Determine the (x, y) coordinate at the center of the cell enclosing the given text.  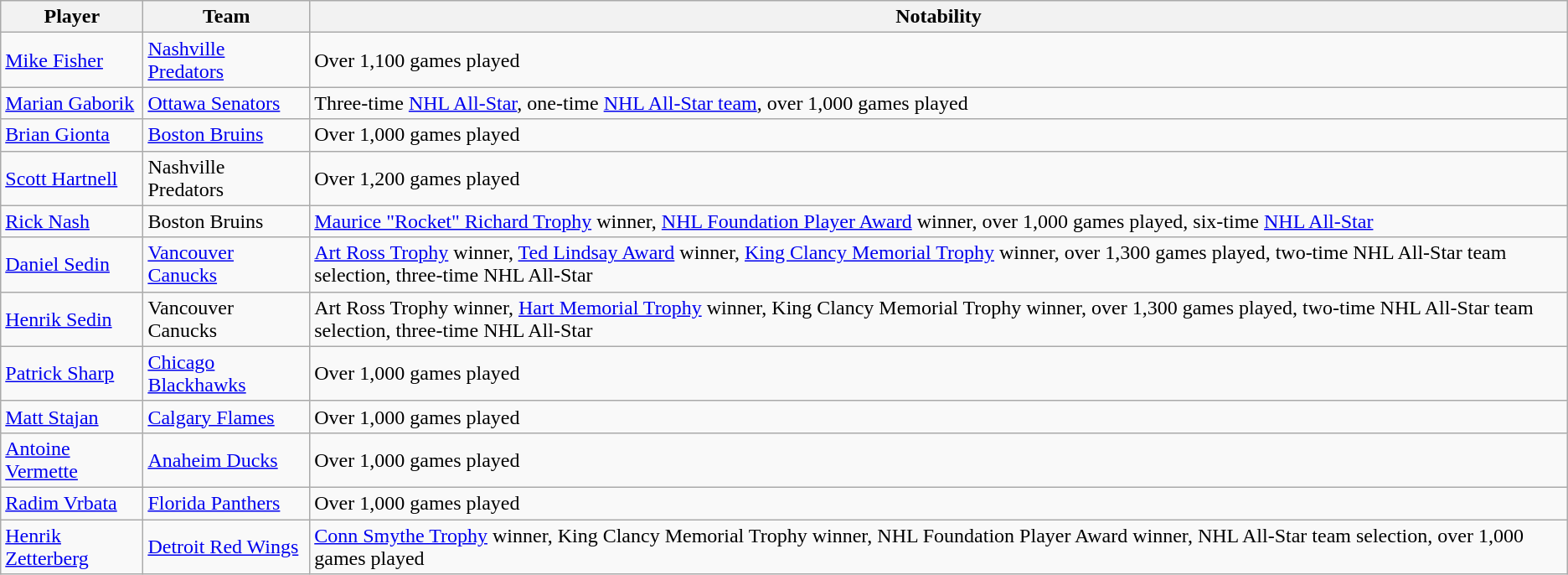
Maurice "Rocket" Richard Trophy winner, NHL Foundation Player Award winner, over 1,000 games played, six-time NHL All-Star (939, 221)
Radim Vrbata (72, 503)
Over 1,200 games played (939, 178)
Henrik Sedin (72, 319)
Anaheim Ducks (226, 459)
Mike Fisher (72, 60)
Notability (939, 17)
Player (72, 17)
Marian Gaborik (72, 103)
Calgary Flames (226, 417)
Matt Stajan (72, 417)
Brian Gionta (72, 135)
Chicago Blackhawks (226, 374)
Over 1,100 games played (939, 60)
Rick Nash (72, 221)
Three-time NHL All-Star, one-time NHL All-Star team, over 1,000 games played (939, 103)
Team (226, 17)
Henrik Zetterberg (72, 547)
Detroit Red Wings (226, 547)
Florida Panthers (226, 503)
Scott Hartnell (72, 178)
Antoine Vermette (72, 459)
Daniel Sedin (72, 265)
Patrick Sharp (72, 374)
Ottawa Senators (226, 103)
